Output the (x, y) coordinate of the center of the cell containing the given text.  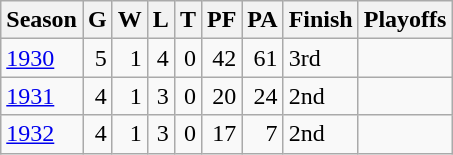
61 (262, 58)
G (97, 20)
1931 (42, 96)
Season (42, 20)
24 (262, 96)
Playoffs (405, 20)
1930 (42, 58)
20 (221, 96)
L (160, 20)
5 (97, 58)
42 (221, 58)
17 (221, 134)
Finish (320, 20)
PF (221, 20)
PA (262, 20)
W (130, 20)
1932 (42, 134)
7 (262, 134)
3rd (320, 58)
T (188, 20)
